Return the (x, y) coordinate for the center point of the cell that contains the specified text.  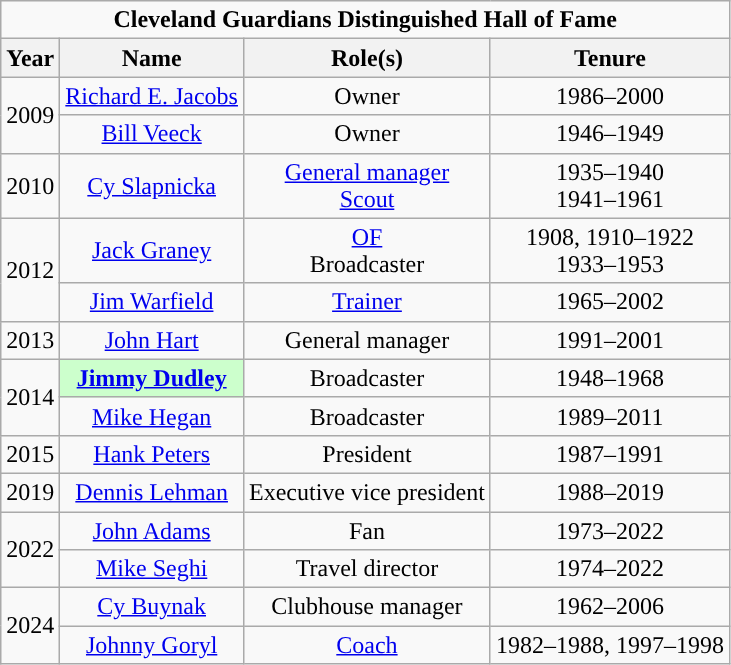
2015 (30, 454)
1935–19401941–1961 (610, 186)
1962–2006 (610, 607)
Jim Warfield (152, 302)
Cleveland Guardians Distinguished Hall of Fame (366, 20)
1988–2019 (610, 492)
Mike Seghi (152, 569)
2009 (30, 115)
John Hart (152, 340)
Bill Veeck (152, 134)
2022 (30, 550)
Fan (366, 531)
Name (152, 58)
Trainer (366, 302)
Dennis Lehman (152, 492)
Jack Graney (152, 250)
2019 (30, 492)
John Adams (152, 531)
Cy Buynak (152, 607)
1982–1988, 1997–1998 (610, 645)
2014 (30, 397)
Cy Slapnicka (152, 186)
2010 (30, 186)
2013 (30, 340)
2024 (30, 626)
Executive vice president (366, 492)
Clubhouse manager (366, 607)
1965–2002 (610, 302)
General managerScout (366, 186)
Johnny Goryl (152, 645)
1986–2000 (610, 96)
Richard E. Jacobs (152, 96)
Travel director (366, 569)
General manager (366, 340)
Role(s) (366, 58)
1946–1949 (610, 134)
1974–2022 (610, 569)
1973–2022 (610, 531)
Hank Peters (152, 454)
President (366, 454)
Coach (366, 645)
1948–1968 (610, 378)
Tenure (610, 58)
Mike Hegan (152, 416)
Jimmy Dudley (152, 378)
OFBroadcaster (366, 250)
Year (30, 58)
1989–2011 (610, 416)
1987–1991 (610, 454)
1991–2001 (610, 340)
2012 (30, 270)
1908, 1910–19221933–1953 (610, 250)
